Pinpoint the cell where the given text exists, returning its (X, Y) midpoint coordinate. 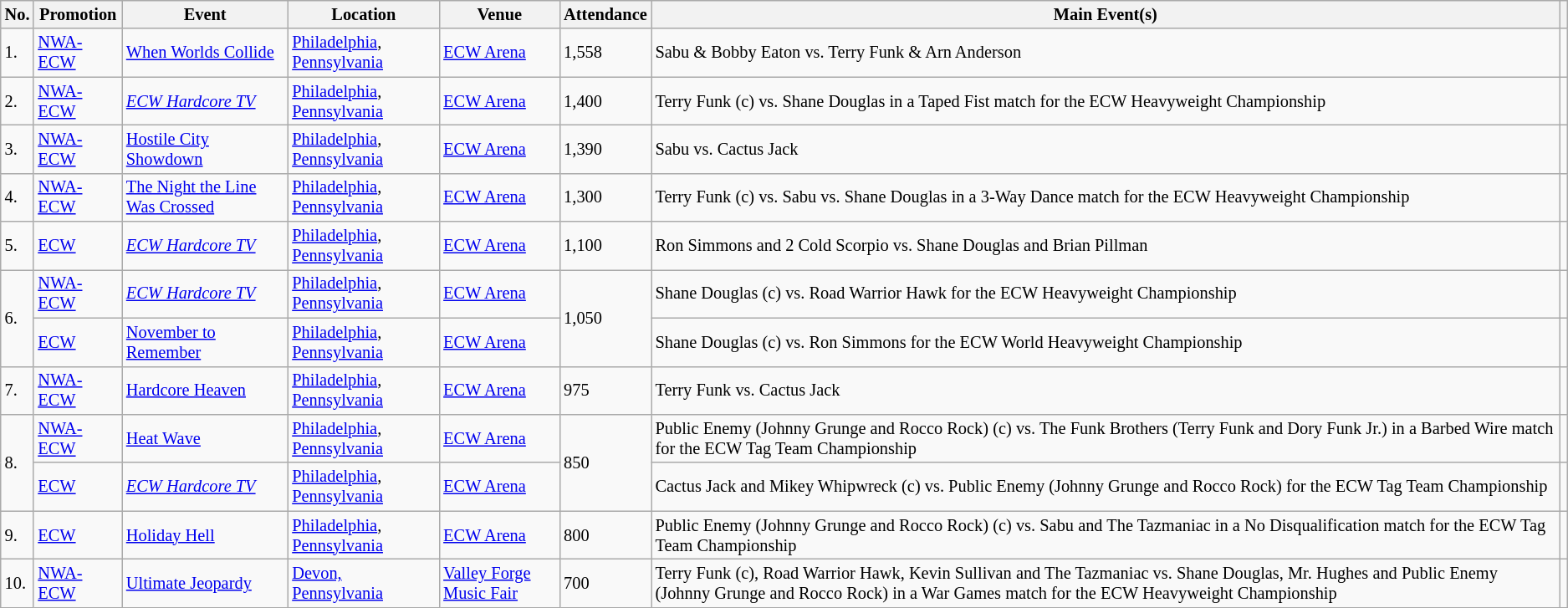
850 (605, 462)
Promotion (78, 14)
Terry Funk vs. Cactus Jack (1106, 391)
Venue (499, 14)
8. (18, 462)
9. (18, 535)
1,390 (605, 149)
Cactus Jack and Mikey Whipwreck (c) vs. Public Enemy (Johnny Grunge and Rocco Rock) for the ECW Tag Team Championship (1106, 487)
Terry Funk (c) vs. Shane Douglas in a Taped Fist match for the ECW Heavyweight Championship (1106, 101)
1,050 (605, 318)
Hostile City Showdown (205, 149)
3. (18, 149)
The Night the Line Was Crossed (205, 197)
6. (18, 318)
1,558 (605, 53)
Main Event(s) (1106, 14)
Devon, Pennsylvania (363, 583)
November to Remember (205, 342)
1. (18, 53)
7. (18, 391)
Event (205, 14)
4. (18, 197)
2. (18, 101)
Public Enemy (Johnny Grunge and Rocco Rock) (c) vs. Sabu and The Tazmaniac in a No Disqualification match for the ECW Tag Team Championship (1106, 535)
800 (605, 535)
975 (605, 391)
Shane Douglas (c) vs. Ron Simmons for the ECW World Heavyweight Championship (1106, 342)
Terry Funk (c) vs. Sabu vs. Shane Douglas in a 3-Way Dance match for the ECW Heavyweight Championship (1106, 197)
1,300 (605, 197)
Ultimate Jeopardy (205, 583)
Sabu vs. Cactus Jack (1106, 149)
700 (605, 583)
No. (18, 14)
Attendance (605, 14)
When Worlds Collide (205, 53)
Valley Forge Music Fair (499, 583)
Location (363, 14)
Shane Douglas (c) vs. Road Warrior Hawk for the ECW Heavyweight Championship (1106, 294)
Heat Wave (205, 438)
5. (18, 246)
Hardcore Heaven (205, 391)
1,100 (605, 246)
1,400 (605, 101)
Sabu & Bobby Eaton vs. Terry Funk & Arn Anderson (1106, 53)
Holiday Hell (205, 535)
Ron Simmons and 2 Cold Scorpio vs. Shane Douglas and Brian Pillman (1106, 246)
10. (18, 583)
